Determine the (x, y) coordinate at the center of the cell enclosing the given text.  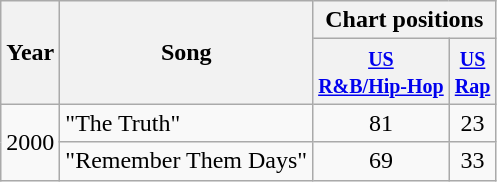
Chart positions (404, 20)
69 (382, 161)
Song (186, 52)
Year (30, 52)
81 (382, 123)
2000 (30, 142)
USR&B/Hip-Hop (382, 72)
23 (472, 123)
33 (472, 161)
"Remember Them Days" (186, 161)
"The Truth" (186, 123)
USRap (472, 72)
